Capture the cell that displays the provided text and extract its (x, y) central coordinate. 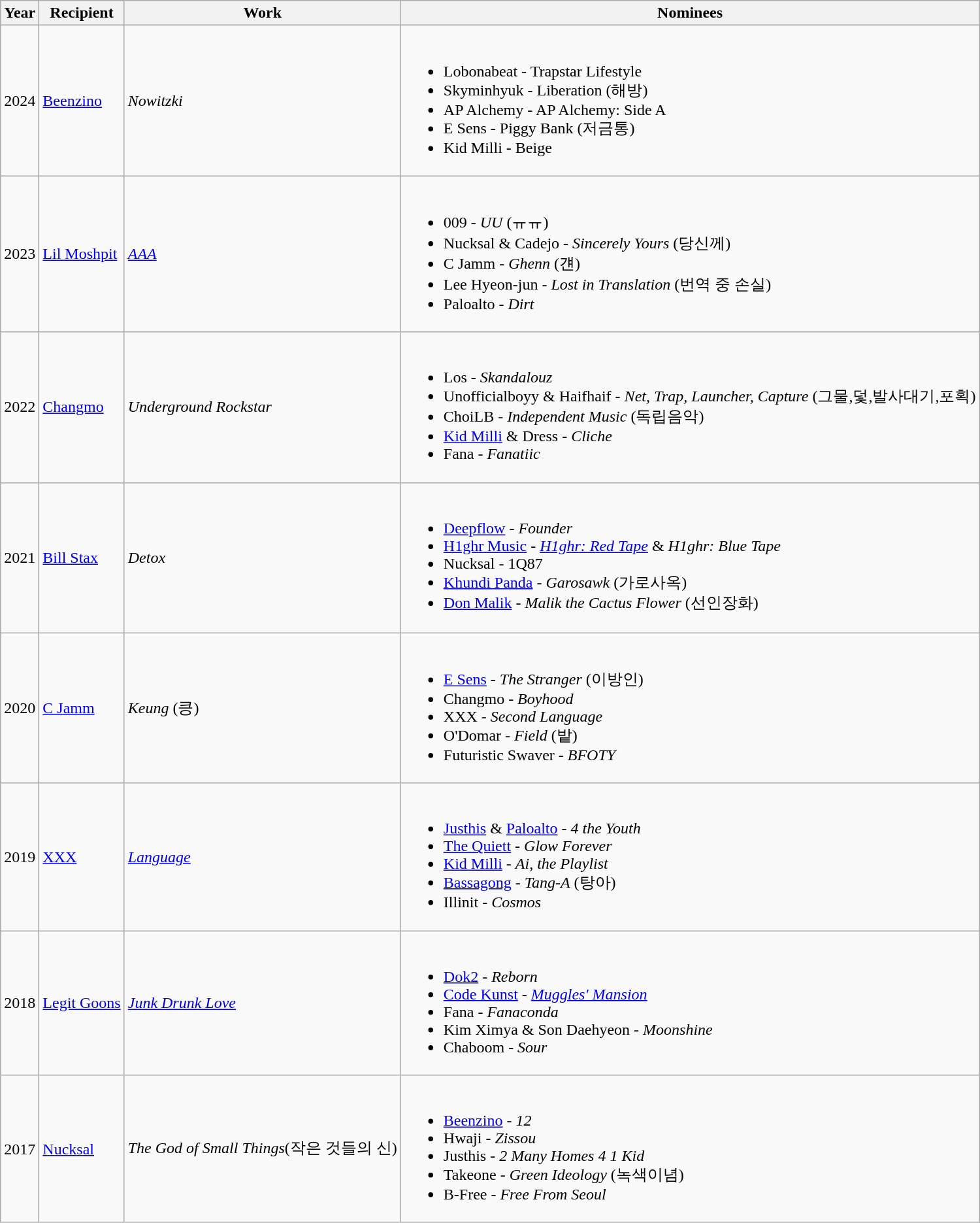
Legit Goons (82, 1003)
Work (263, 13)
2017 (20, 1149)
Underground Rockstar (263, 407)
2019 (20, 857)
Nominees (690, 13)
E Sens - The Stranger (이방인)Changmo - BoyhoodXXX - Second LanguageO'Domar - Field (밭)Futuristic Swaver - BFOTY (690, 708)
Lil Moshpit (82, 254)
2023 (20, 254)
Changmo (82, 407)
Beenzino - 12Hwaji - ZissouJusthis - 2 Many Homes 4 1 KidTakeone - Green Ideology (녹색이념)B-Free - Free From Seoul (690, 1149)
Nucksal (82, 1149)
Language (263, 857)
XXX (82, 857)
Dok2 - RebornCode Kunst - Muggles' MansionFana - FanacondaKim Ximya & Son Daehyeon - MoonshineChaboom - Sour (690, 1003)
009 - UU (ㅠㅠ)Nucksal & Cadejo - Sincerely Yours (당신께)C Jamm - Ghenn (걘)Lee Hyeon-jun - Lost in Translation (번역 중 손실)Paloalto - Dirt (690, 254)
AAA (263, 254)
2022 (20, 407)
2018 (20, 1003)
2020 (20, 708)
The God of Small Things(작은 것들의 신) (263, 1149)
Detox (263, 558)
Year (20, 13)
2024 (20, 101)
Nowitzki (263, 101)
Keung (킁) (263, 708)
Recipient (82, 13)
C Jamm (82, 708)
Justhis & Paloalto - 4 the YouthThe Quiett - Glow ForeverKid Milli - Ai, the PlaylistBassagong - Tang-A (탕아)Illinit - Cosmos (690, 857)
Lobonabeat - Trapstar LifestyleSkyminhyuk - Liberation (해방)AP Alchemy - AP Alchemy: Side AE Sens - Piggy Bank (저금통)Kid Milli - Beige (690, 101)
Beenzino (82, 101)
2021 (20, 558)
Bill Stax (82, 558)
Junk Drunk Love (263, 1003)
